Locate the cell with the specified text and output its [X, Y] center coordinate. 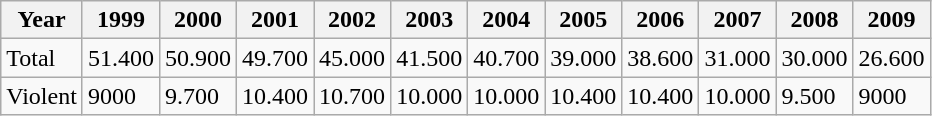
31.000 [738, 58]
45.000 [352, 58]
10.700 [352, 96]
2005 [584, 20]
9.700 [198, 96]
2002 [352, 20]
Year [42, 20]
1999 [120, 20]
2001 [274, 20]
2003 [430, 20]
2000 [198, 20]
38.600 [660, 58]
2008 [814, 20]
2006 [660, 20]
51.400 [120, 58]
9.500 [814, 96]
2004 [506, 20]
49.700 [274, 58]
Total [42, 58]
Violent [42, 96]
26.600 [892, 58]
30.000 [814, 58]
2007 [738, 20]
2009 [892, 20]
40.700 [506, 58]
50.900 [198, 58]
39.000 [584, 58]
41.500 [430, 58]
